Search for the cell housing the specified text and yield its [X, Y] center coordinate. 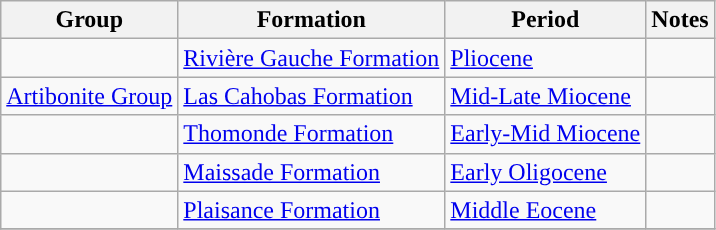
Pliocene [546, 58]
Early Oligocene [546, 172]
Group [90, 20]
Period [546, 20]
Maissade Formation [312, 172]
Middle Eocene [546, 210]
Las Cahobas Formation [312, 96]
Mid-Late Miocene [546, 96]
Early-Mid Miocene [546, 134]
Rivière Gauche Formation [312, 58]
Artibonite Group [90, 96]
Thomonde Formation [312, 134]
Formation [312, 20]
Plaisance Formation [312, 210]
Notes [680, 20]
